Locate the cell with the specified text and output its (X, Y) center coordinate. 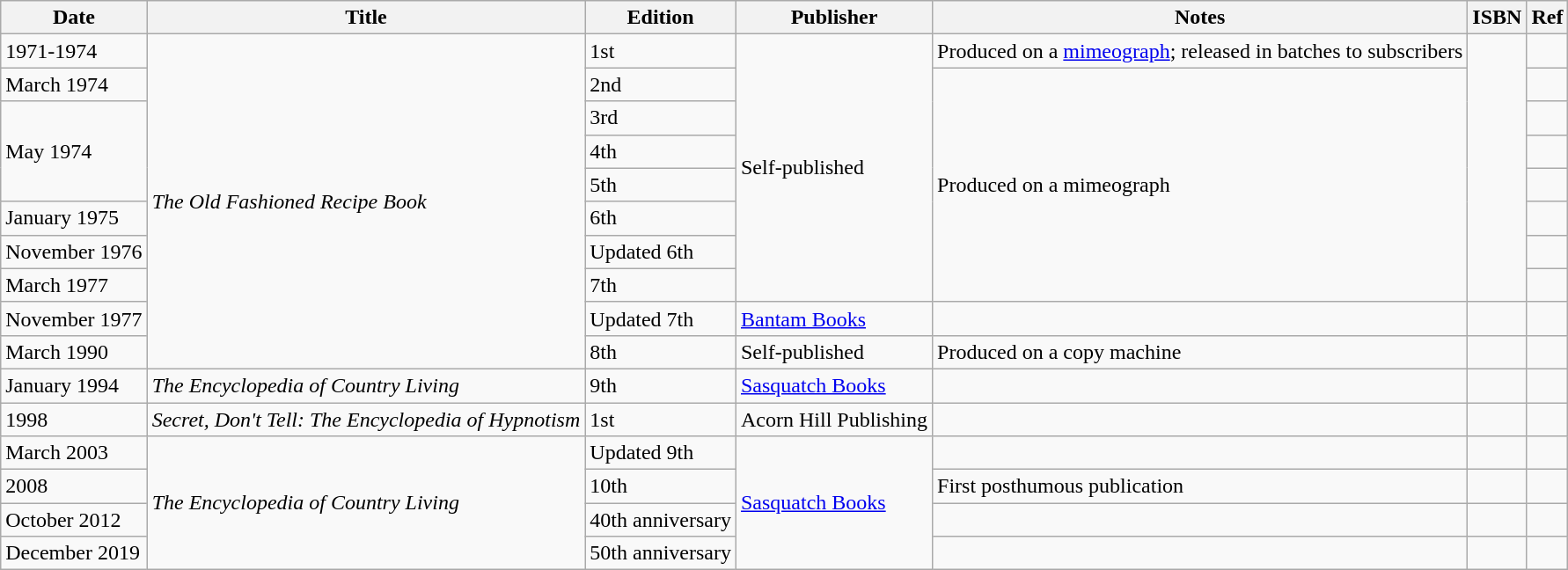
1971-1974 (74, 51)
Produced on a mimeograph; released in batches to subscribers (1200, 51)
Updated 6th (661, 252)
40th anniversary (661, 520)
March 1990 (74, 352)
Edition (661, 18)
January 1975 (74, 218)
6th (661, 218)
50th anniversary (661, 553)
March 1974 (74, 84)
March 1977 (74, 285)
Updated 7th (661, 318)
4th (661, 151)
5th (661, 185)
8th (661, 352)
1998 (74, 420)
10th (661, 486)
First posthumous publication (1200, 486)
Acorn Hill Publishing (834, 420)
Produced on a copy machine (1200, 352)
Notes (1200, 18)
January 1994 (74, 385)
November 1977 (74, 318)
Secret, Don't Tell: The Encyclopedia of Hypnotism (366, 420)
Ref (1547, 18)
Date (74, 18)
2008 (74, 486)
9th (661, 385)
3rd (661, 118)
2nd (661, 84)
The Old Fashioned Recipe Book (366, 202)
ISBN (1498, 18)
May 1974 (74, 151)
December 2019 (74, 553)
Title (366, 18)
7th (661, 285)
Updated 9th (661, 453)
Publisher (834, 18)
October 2012 (74, 520)
March 2003 (74, 453)
November 1976 (74, 252)
Bantam Books (834, 318)
Produced on a mimeograph (1200, 185)
